For the text-containing cell, return its midpoint in [X, Y] coordinate format. 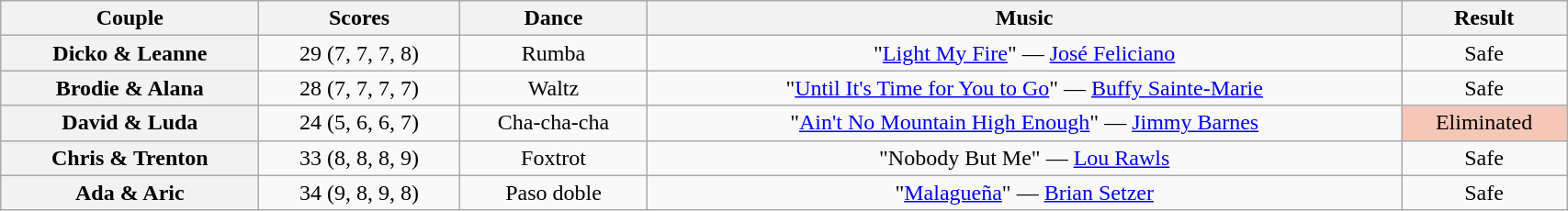
"Ain't No Mountain High Enough" — Jimmy Barnes [1025, 123]
Music [1025, 18]
Cha-cha-cha [553, 123]
Paso doble [553, 193]
24 (5, 6, 6, 7) [359, 123]
Chris & Trenton [130, 158]
Brodie & Alana [130, 88]
"Light My Fire" — José Feliciano [1025, 53]
"Malagueña" — Brian Setzer [1025, 193]
29 (7, 7, 7, 8) [359, 53]
"Nobody But Me" — Lou Rawls [1025, 158]
Result [1484, 18]
Rumba [553, 53]
Scores [359, 18]
Eliminated [1484, 123]
Waltz [553, 88]
33 (8, 8, 8, 9) [359, 158]
34 (9, 8, 9, 8) [359, 193]
Foxtrot [553, 158]
Ada & Aric [130, 193]
"Until It's Time for You to Go" — Buffy Sainte-Marie [1025, 88]
28 (7, 7, 7, 7) [359, 88]
Couple [130, 18]
Dicko & Leanne [130, 53]
David & Luda [130, 123]
Dance [553, 18]
